Output the [X, Y] coordinate of the center of the cell containing the given text.  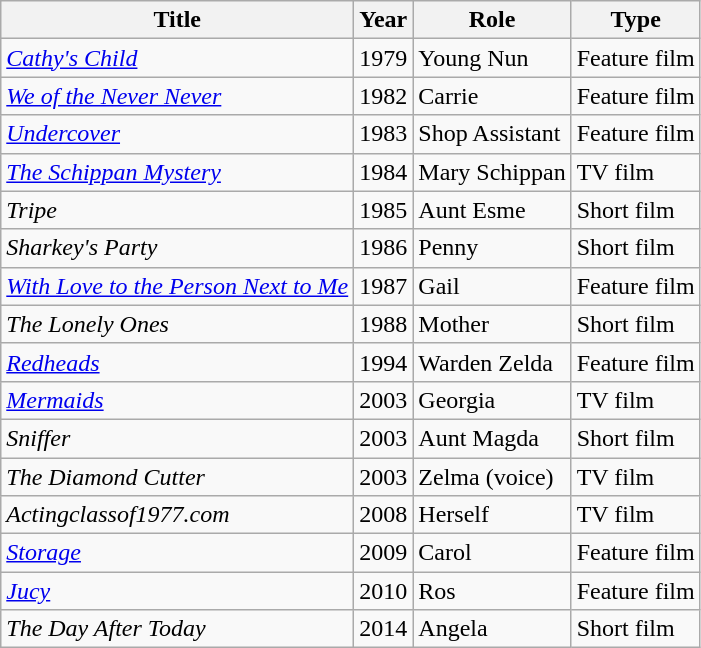
1988 [384, 324]
1994 [384, 362]
Gail [492, 286]
Ros [492, 591]
Georgia [492, 400]
Young Nun [492, 58]
Year [384, 20]
Shop Assistant [492, 134]
1982 [384, 96]
Type [636, 20]
1983 [384, 134]
Title [178, 20]
Jucy [178, 591]
Aunt Magda [492, 438]
Mermaids [178, 400]
The Lonely Ones [178, 324]
Cathy's Child [178, 58]
The Diamond Cutter [178, 477]
Actingclassof1977.com [178, 515]
1984 [384, 172]
We of the Never Never [178, 96]
Mother [492, 324]
Redheads [178, 362]
Sniffer [178, 438]
Angela [492, 629]
1987 [384, 286]
Warden Zelda [492, 362]
Undercover [178, 134]
Carol [492, 553]
Tripe [178, 210]
Role [492, 20]
Storage [178, 553]
The Schippan Mystery [178, 172]
1986 [384, 248]
Zelma (voice) [492, 477]
The Day After Today [178, 629]
Aunt Esme [492, 210]
2014 [384, 629]
Herself [492, 515]
2008 [384, 515]
2009 [384, 553]
2010 [384, 591]
Penny [492, 248]
1979 [384, 58]
1985 [384, 210]
With Love to the Person Next to Me [178, 286]
Carrie [492, 96]
Mary Schippan [492, 172]
Sharkey's Party [178, 248]
